From the cell containing the given text, extract its center point as (X, Y) coordinate. 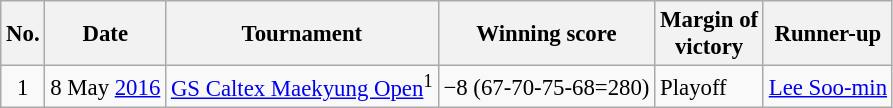
8 May 2016 (106, 87)
Lee Soo-min (828, 87)
Tournament (302, 34)
No. (23, 34)
1 (23, 87)
GS Caltex Maekyung Open1 (302, 87)
Winning score (546, 34)
Runner-up (828, 34)
Playoff (710, 87)
Date (106, 34)
Margin ofvictory (710, 34)
−8 (67-70-75-68=280) (546, 87)
